Locate the cell with the specified text and output its [x, y] center coordinate. 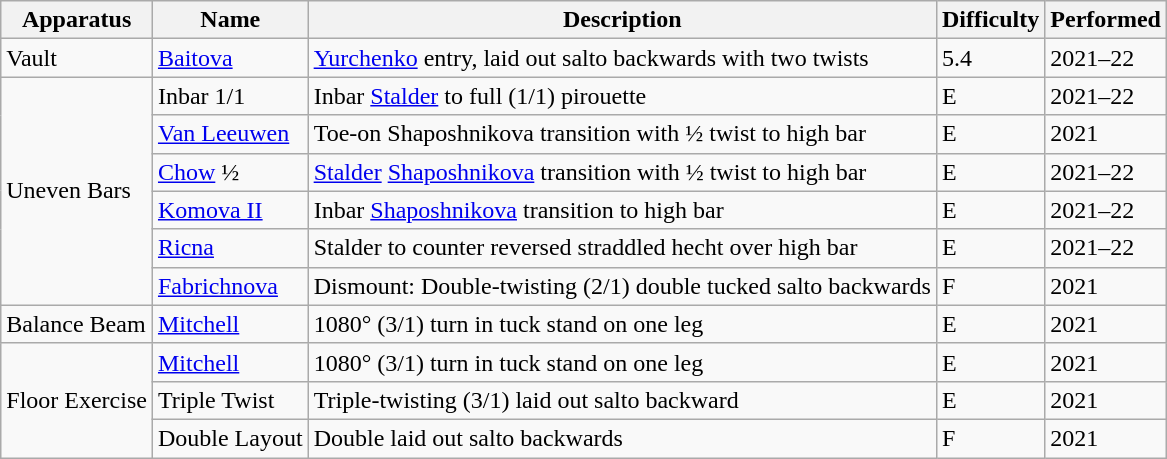
Description [622, 20]
Performed [1106, 20]
Inbar Stalder to full (1/1) pirouette [622, 96]
Komova II [230, 210]
Apparatus [77, 20]
Vault [77, 58]
Triple-twisting (3/1) laid out salto backward [622, 400]
Triple Twist [230, 400]
Inbar 1/1 [230, 96]
Stalder to counter reversed straddled hecht over high bar [622, 248]
Double laid out salto backwards [622, 438]
Van Leeuwen [230, 134]
Baitova [230, 58]
Fabrichnova [230, 286]
5.4 [990, 58]
Dismount: Double-twisting (2/1) double tucked salto backwards [622, 286]
Stalder Shaposhnikova transition with ½ twist to high bar [622, 172]
Chow ½ [230, 172]
Difficulty [990, 20]
Name [230, 20]
Toe-on Shaposhnikova transition with ½ twist to high bar [622, 134]
Ricna [230, 248]
Double Layout [230, 438]
Floor Exercise [77, 400]
Balance Beam [77, 324]
Uneven Bars [77, 191]
Inbar Shaposhnikova transition to high bar [622, 210]
Yurchenko entry, laid out salto backwards with two twists [622, 58]
